Output the [x, y] coordinate of the center of the cell containing the given text.  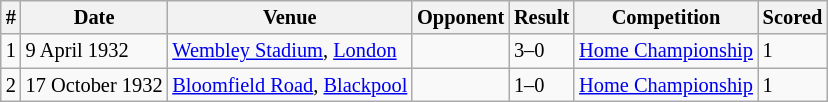
Bloomfield Road, Blackpool [290, 85]
Competition [666, 18]
2 [11, 85]
9 April 1932 [94, 51]
Date [94, 18]
Scored [792, 18]
Venue [290, 18]
1–0 [542, 85]
Opponent [460, 18]
# [11, 18]
Result [542, 18]
17 October 1932 [94, 85]
3–0 [542, 51]
Wembley Stadium, London [290, 51]
